Find where the given text appears and provide that cell's center as [X, Y] coordinate. 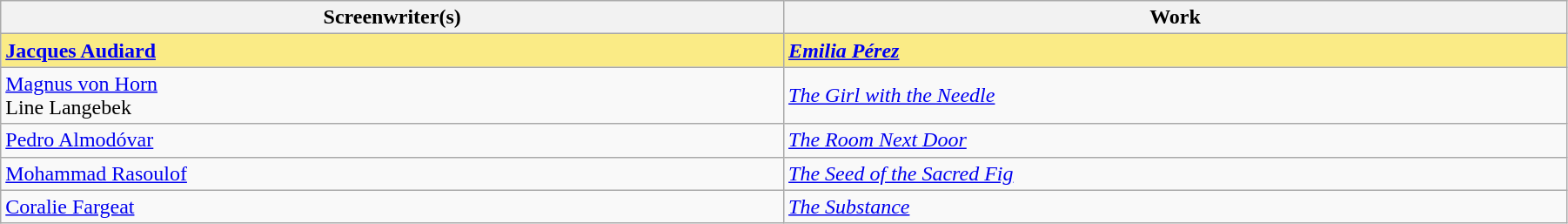
Screenwriter(s) [392, 17]
Mohammad Rasoulof [392, 173]
Magnus von Horn Line Langebek [392, 96]
The Girl with the Needle [1176, 96]
Work [1176, 17]
Emilia Pérez [1176, 51]
Coralie Fargeat [392, 207]
Jacques Audiard [392, 51]
The Room Next Door [1176, 140]
Pedro Almodóvar [392, 140]
The Seed of the Sacred Fig [1176, 173]
The Substance [1176, 207]
